For the text-containing cell, return its midpoint in (x, y) coordinate format. 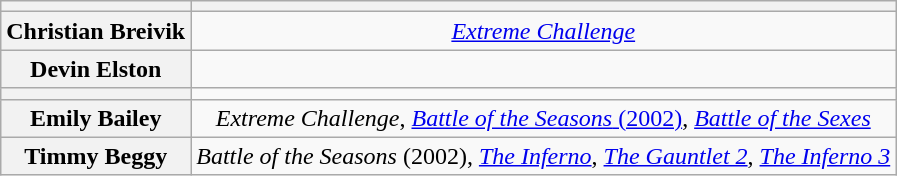
Emily Bailey (96, 118)
Christian Breivik (96, 31)
Devin Elston (96, 69)
Battle of the Seasons (2002), The Inferno, The Gauntlet 2, The Inferno 3 (544, 156)
Extreme Challenge, Battle of the Seasons (2002), Battle of the Sexes (544, 118)
Extreme Challenge (544, 31)
Timmy Beggy (96, 156)
